Find where the given text appears and provide that cell's center as (X, Y) coordinate. 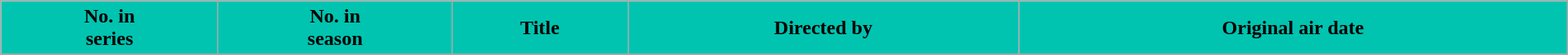
Directed by (823, 28)
No. inseries (109, 28)
Original air date (1293, 28)
No. inseason (335, 28)
Title (539, 28)
